Extract the (X, Y) coordinate from the center of the cell holding the provided text.  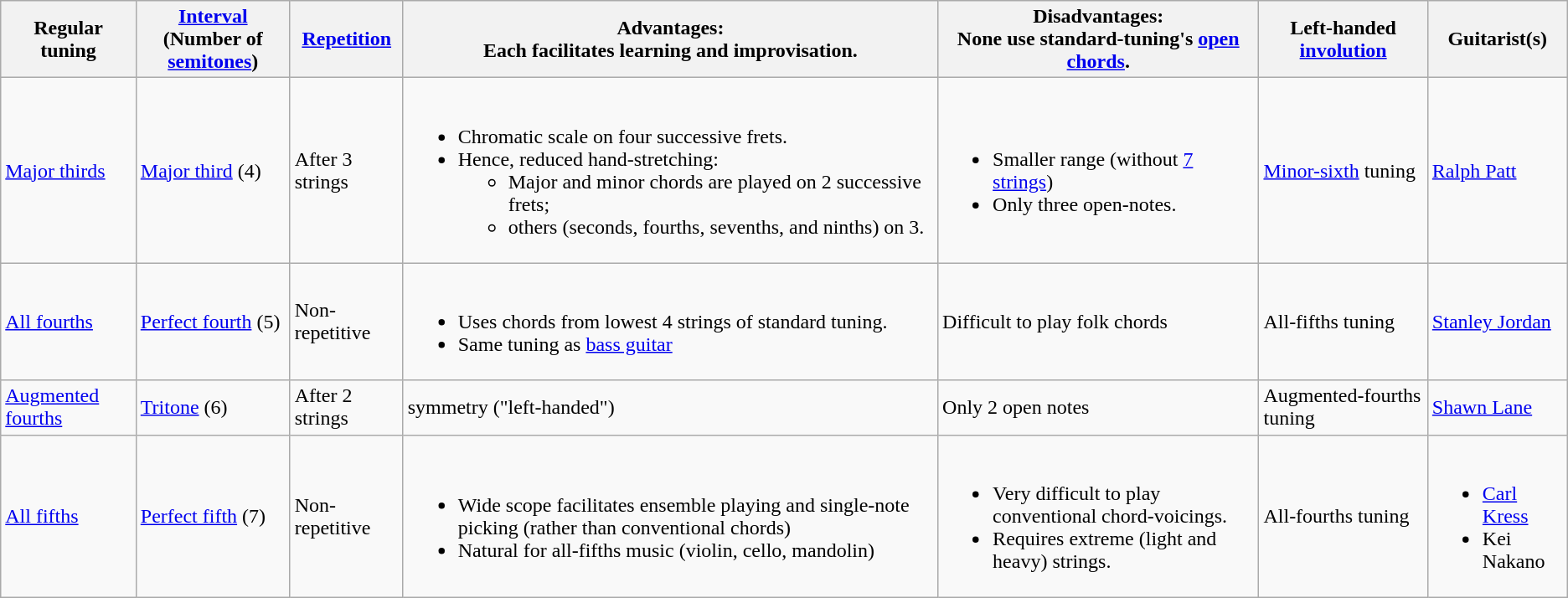
All-fifths tuning (1344, 322)
All fourths (69, 322)
All fifths (69, 516)
Only 2 open notes (1099, 407)
Shawn Lane (1498, 407)
Minor-sixth tuning (1344, 171)
Left-handedinvolution (1344, 39)
Ralph Patt (1498, 171)
Interval(Number of semitones) (213, 39)
Advantages:Each facilitates learning and improvisation. (670, 39)
Repetition (347, 39)
Perfect fifth (7) (213, 516)
Major thirds (69, 171)
Major third (4) (213, 171)
Augmented-fourths tuning (1344, 407)
Tritone (6) (213, 407)
Carl KressKei Nakano (1498, 516)
Perfect fourth (5) (213, 322)
After 2 strings (347, 407)
Uses chords from lowest 4 strings of standard tuning.Same tuning as bass guitar (670, 322)
Difficult to play folk chords (1099, 322)
Regular tuning (69, 39)
After 3 strings (347, 171)
symmetry ("left-handed") (670, 407)
Smaller range (without 7 strings)Only three open-notes. (1099, 171)
Disadvantages:None use standard-tuning's open chords. (1099, 39)
Augmented fourths (69, 407)
Very difficult to play conventional chord-voicings.Requires extreme (light and heavy) strings. (1099, 516)
Guitarist(s) (1498, 39)
All-fourths tuning (1344, 516)
Stanley Jordan (1498, 322)
